Scan for the cell matching the given text and deliver its (x, y) coordinate at center. 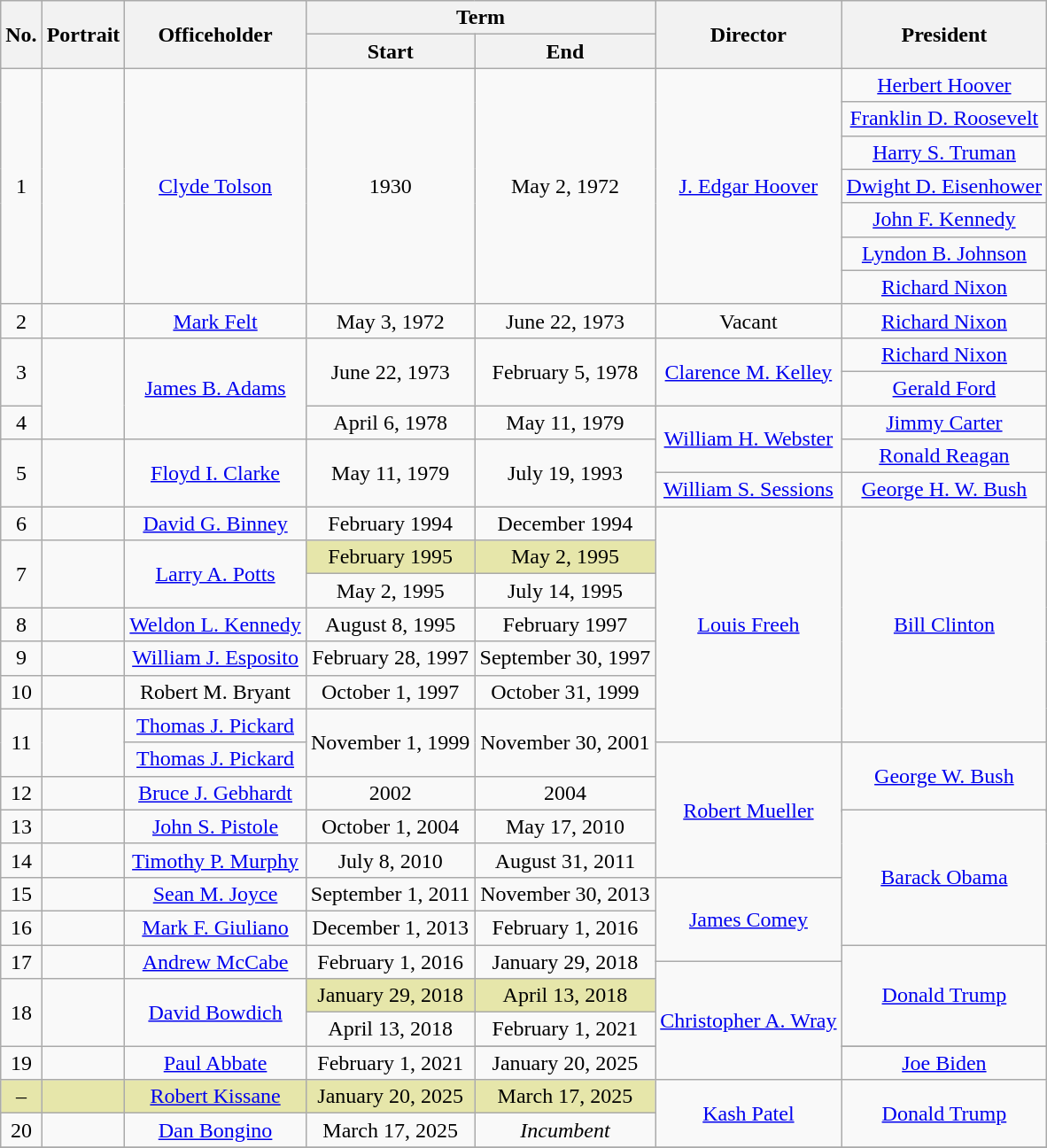
End (565, 51)
Joe Biden (944, 1063)
5 (21, 473)
Floyd I. Clarke (215, 473)
November 30, 2001 (565, 742)
February 28, 1997 (390, 658)
20 (21, 1130)
February 1994 (390, 524)
July 14, 1995 (565, 591)
Andrew McCabe (215, 961)
William S. Sessions (748, 490)
Mark Felt (215, 321)
July 8, 2010 (390, 860)
Herbert Hoover (944, 85)
October 1, 2004 (390, 826)
James B. Adams (215, 388)
Ronald Reagan (944, 456)
December 1, 2013 (390, 927)
Kash Patel (748, 1113)
February 5, 1978 (565, 371)
10 (21, 692)
19 (21, 1063)
Christopher A. Wray (748, 1020)
Weldon L. Kennedy (215, 624)
Bruce J. Gebhardt (215, 793)
1 (21, 186)
John S. Pistole (215, 826)
September 1, 2011 (390, 894)
17 (21, 961)
Vacant (748, 321)
August 31, 2011 (565, 860)
Bill Clinton (944, 624)
Jimmy Carter (944, 423)
September 30, 1997 (565, 658)
Lyndon B. Johnson (944, 253)
Clyde Tolson (215, 186)
16 (21, 927)
William J. Esposito (215, 658)
8 (21, 624)
October 31, 1999 (565, 692)
Robert Kissane (215, 1097)
May 3, 1972 (390, 321)
14 (21, 860)
Timothy P. Murphy (215, 860)
2004 (565, 793)
Robert M. Bryant (215, 692)
George H. W. Bush (944, 490)
J. Edgar Hoover (748, 186)
7 (21, 574)
David G. Binney (215, 524)
Robert Mueller (748, 810)
May 2, 1972 (565, 186)
Clarence M. Kelley (748, 371)
December 1994 (565, 524)
6 (21, 524)
February 1995 (390, 557)
William H. Webster (748, 439)
Paul Abbate (215, 1063)
Director (748, 35)
February 1997 (565, 624)
12 (21, 793)
Start (390, 51)
July 19, 1993 (565, 473)
David Bowdich (215, 1012)
2 (21, 321)
November 1, 1999 (390, 742)
George W. Bush (944, 776)
15 (21, 894)
Harry S. Truman (944, 152)
John F. Kennedy (944, 220)
Incumbent (565, 1130)
Term (480, 18)
May 17, 2010 (565, 826)
2002 (390, 793)
– (21, 1097)
Dan Bongino (215, 1130)
No. (21, 35)
April 6, 1978 (390, 423)
Barack Obama (944, 877)
Sean M. Joyce (215, 894)
9 (21, 658)
Mark F. Giuliano (215, 927)
President (944, 35)
18 (21, 1012)
13 (21, 826)
1930 (390, 186)
October 1, 1997 (390, 692)
11 (21, 742)
Gerald Ford (944, 388)
James Comey (748, 919)
3 (21, 371)
Larry A. Potts (215, 574)
Franklin D. Roosevelt (944, 119)
Officeholder (215, 35)
4 (21, 423)
November 30, 2013 (565, 894)
August 8, 1995 (390, 624)
Portrait (83, 35)
Dwight D. Eisenhower (944, 186)
Louis Freeh (748, 624)
